Provide the [x, y] coordinate of the cell's center where the given text is located.  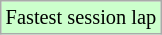
Fastest session lap [81, 17]
